Find where the given text appears and provide that cell's center as (X, Y) coordinate. 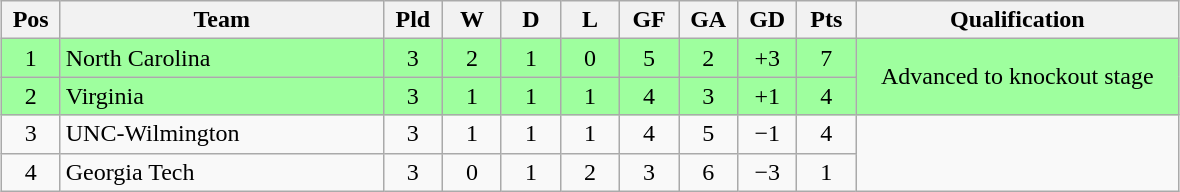
+1 (768, 96)
North Carolina (222, 58)
L (590, 20)
Georgia Tech (222, 172)
GD (768, 20)
6 (708, 172)
+3 (768, 58)
−1 (768, 134)
Virginia (222, 96)
Advanced to knockout stage (1018, 77)
GA (708, 20)
UNC-Wilmington (222, 134)
W (472, 20)
Pos (30, 20)
GF (650, 20)
Pts (826, 20)
Team (222, 20)
Qualification (1018, 20)
D (530, 20)
−3 (768, 172)
Pld (412, 20)
7 (826, 58)
